Locate the cell with the specified text and output its (x, y) center coordinate. 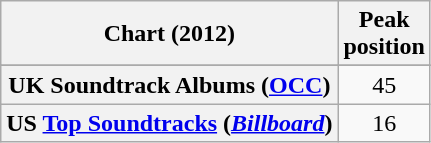
Peakposition (384, 34)
UK Soundtrack Albums (OCC) (170, 85)
45 (384, 85)
US Top Soundtracks (Billboard) (170, 123)
Chart (2012) (170, 34)
16 (384, 123)
